Scan for the cell matching the given text and deliver its [X, Y] coordinate at center. 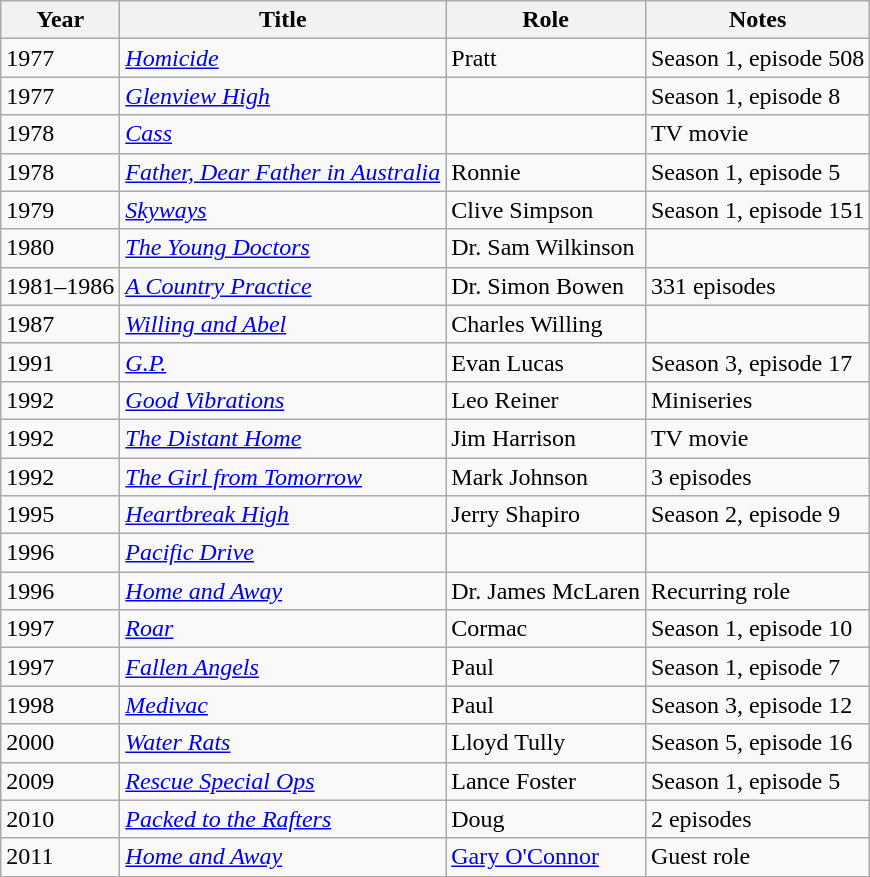
2000 [60, 743]
Skyways [283, 210]
Guest role [757, 857]
Gary O'Connor [546, 857]
Willing and Abel [283, 324]
Ronnie [546, 172]
1980 [60, 248]
Dr. James McLaren [546, 591]
1979 [60, 210]
Rescue Special Ops [283, 781]
Miniseries [757, 400]
Season 3, episode 12 [757, 705]
Evan Lucas [546, 362]
1995 [60, 515]
331 episodes [757, 286]
2009 [60, 781]
Season 3, episode 17 [757, 362]
Dr. Simon Bowen [546, 286]
2 episodes [757, 819]
2010 [60, 819]
Season 1, episode 7 [757, 667]
Season 2, episode 9 [757, 515]
Pacific Drive [283, 553]
2011 [60, 857]
1998 [60, 705]
Clive Simpson [546, 210]
A Country Practice [283, 286]
The Girl from Tomorrow [283, 477]
G.P. [283, 362]
3 episodes [757, 477]
Season 5, episode 16 [757, 743]
Season 1, episode 8 [757, 96]
Good Vibrations [283, 400]
Leo Reiner [546, 400]
Packed to the Rafters [283, 819]
Pratt [546, 58]
Year [60, 20]
Season 1, episode 10 [757, 629]
Cass [283, 134]
1991 [60, 362]
Jim Harrison [546, 438]
Medivac [283, 705]
Recurring role [757, 591]
Charles Willing [546, 324]
Cormac [546, 629]
Notes [757, 20]
Role [546, 20]
Title [283, 20]
The Young Doctors [283, 248]
Mark Johnson [546, 477]
Glenview High [283, 96]
Lloyd Tully [546, 743]
Homicide [283, 58]
Heartbreak High [283, 515]
1987 [60, 324]
1981–1986 [60, 286]
Father, Dear Father in Australia [283, 172]
Doug [546, 819]
The Distant Home [283, 438]
Roar [283, 629]
Season 1, episode 151 [757, 210]
Water Rats [283, 743]
Fallen Angels [283, 667]
Jerry Shapiro [546, 515]
Dr. Sam Wilkinson [546, 248]
Season 1, episode 508 [757, 58]
Lance Foster [546, 781]
